Locate the cell with the specified text and output its (x, y) center coordinate. 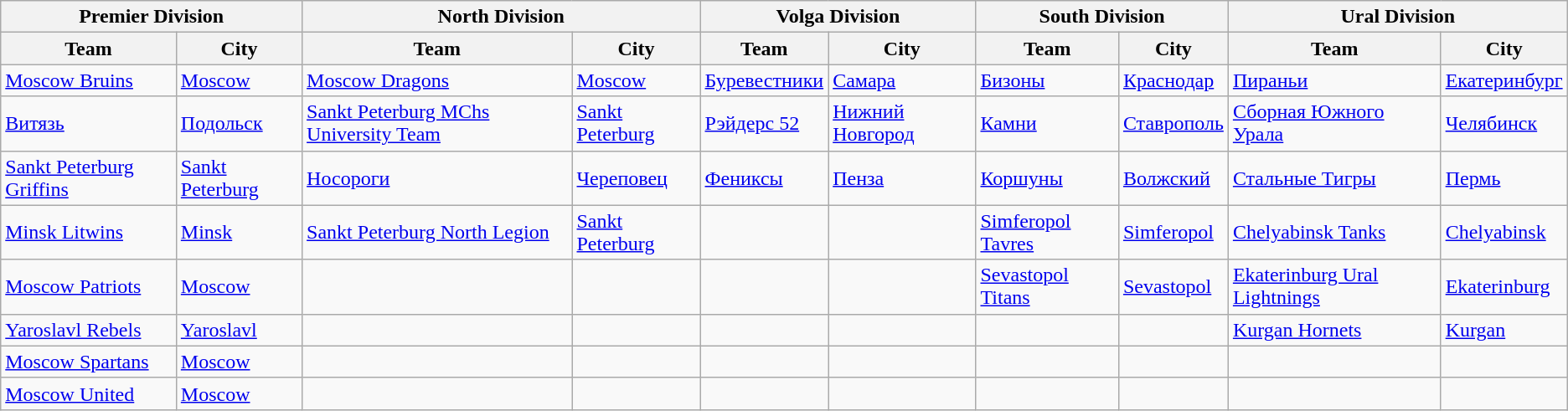
Yaroslavl Rebels (89, 330)
Simferopol Tavres (1047, 233)
South Division (1102, 17)
Sevastopol Titans (1047, 286)
Фениксы (764, 177)
Chelyabinsk Tanks (1334, 233)
Рэйдерс 52 (764, 124)
Kurgan (1504, 330)
Ekaterinburg Ural Lightnings (1334, 286)
Volga Division (838, 17)
Носороги (437, 177)
Ural Division (1397, 17)
Бизоны (1047, 80)
Moscow Patriots (89, 286)
Подольск (239, 124)
Ekaterinburg (1504, 286)
Стальные Тигры (1334, 177)
Moscow Spartans (89, 362)
Нижний Новгород (902, 124)
Сборная Южного Урала (1334, 124)
Premier Division (152, 17)
Коршуны (1047, 177)
Minsk Litwins (89, 233)
Simferopol (1173, 233)
Kurgan Hornets (1334, 330)
Краснодар (1173, 80)
Yaroslavl (239, 330)
Буревестники (764, 80)
Волжский (1173, 177)
Челябинск (1504, 124)
Sankt Peterburg MChs University Team (437, 124)
North Division (501, 17)
Moscow United (89, 393)
Ставрополь (1173, 124)
Minsk (239, 233)
Череповец (637, 177)
Пираньи (1334, 80)
Витязь (89, 124)
Пермь (1504, 177)
Екатеринбург (1504, 80)
Самара (902, 80)
Moscow Dragons (437, 80)
Камни (1047, 124)
Chelyabinsk (1504, 233)
Пенза (902, 177)
Sevastopol (1173, 286)
Sankt Peterburg Griffins (89, 177)
Sankt Peterburg North Legion (437, 233)
Moscow Bruins (89, 80)
